Extract the (x, y) coordinate from the center of the cell holding the provided text.  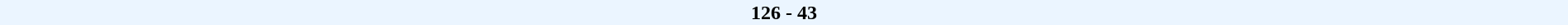
126 - 43 (784, 12)
